Detect which cell encompasses the target text, then output its [x, y] center coordinate. 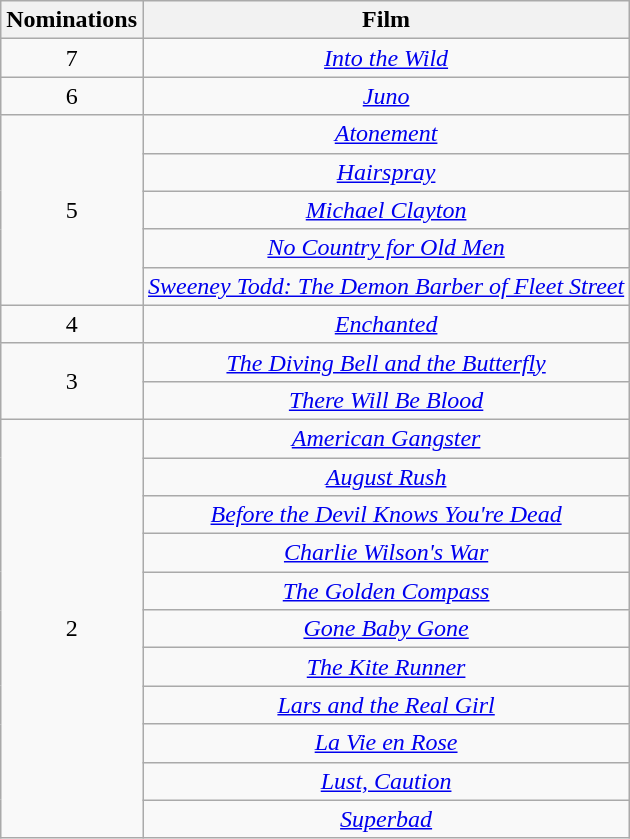
The Golden Compass [386, 591]
7 [72, 58]
2 [72, 628]
Lust, Caution [386, 781]
Enchanted [386, 324]
4 [72, 324]
Charlie Wilson's War [386, 553]
The Diving Bell and the Butterfly [386, 362]
5 [72, 210]
There Will Be Blood [386, 400]
Atonement [386, 134]
No Country for Old Men [386, 248]
American Gangster [386, 438]
6 [72, 96]
Lars and the Real Girl [386, 705]
La Vie en Rose [386, 743]
The Kite Runner [386, 667]
Juno [386, 96]
Before the Devil Knows You're Dead [386, 515]
Hairspray [386, 172]
Gone Baby Gone [386, 629]
Michael Clayton [386, 210]
Sweeney Todd: The Demon Barber of Fleet Street [386, 286]
Into the Wild [386, 58]
3 [72, 381]
Nominations [72, 20]
Film [386, 20]
Superbad [386, 819]
August Rush [386, 477]
